Capture the cell that displays the provided text and extract its (X, Y) central coordinate. 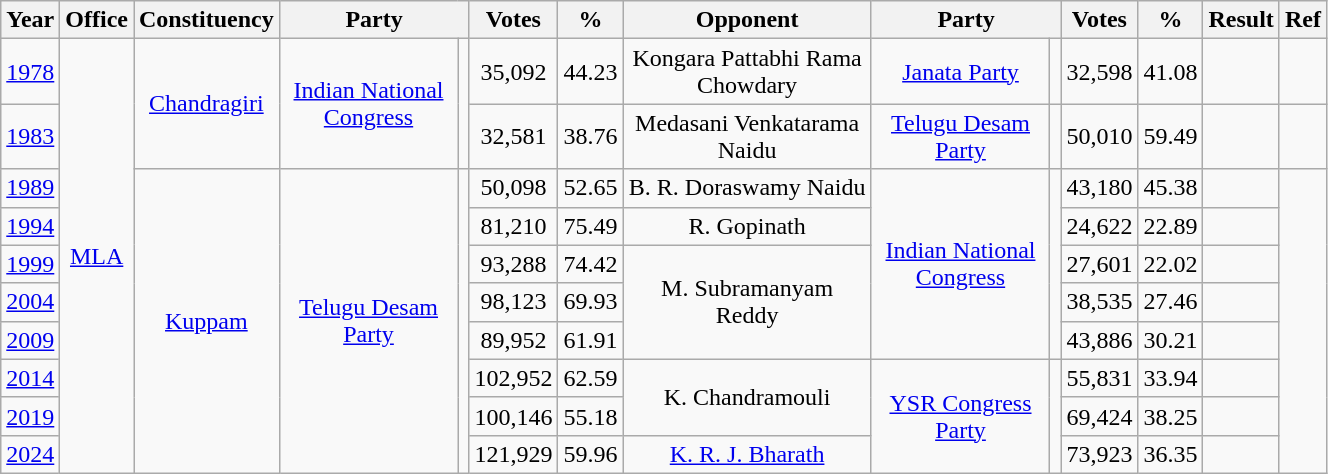
Medasani Venkatarama Naidu (747, 136)
81,210 (514, 226)
1994 (30, 226)
61.91 (590, 340)
2004 (30, 302)
Chandragiri (207, 104)
55,831 (1100, 378)
73,923 (1100, 454)
B. R. Doraswamy Naidu (747, 188)
Opponent (747, 20)
59.96 (590, 454)
102,952 (514, 378)
2009 (30, 340)
55.18 (590, 416)
52.65 (590, 188)
2024 (30, 454)
100,146 (514, 416)
MLA (97, 256)
Result (1241, 20)
38.76 (590, 136)
27.46 (1170, 302)
121,929 (514, 454)
69.93 (590, 302)
98,123 (514, 302)
Office (97, 20)
45.38 (1170, 188)
22.02 (1170, 264)
44.23 (590, 72)
Kongara Pattabhi Rama Chowdary (747, 72)
32,581 (514, 136)
35,092 (514, 72)
1999 (30, 264)
24,622 (1100, 226)
33.94 (1170, 378)
Kuppam (207, 321)
Ref (1302, 20)
89,952 (514, 340)
74.42 (590, 264)
93,288 (514, 264)
YSR Congress Party (960, 416)
38.25 (1170, 416)
50,098 (514, 188)
69,424 (1100, 416)
1978 (30, 72)
38,535 (1100, 302)
36.35 (1170, 454)
Janata Party (960, 72)
75.49 (590, 226)
Constituency (207, 20)
59.49 (1170, 136)
30.21 (1170, 340)
K. Chandramouli (747, 397)
1983 (30, 136)
41.08 (1170, 72)
1989 (30, 188)
43,886 (1100, 340)
Year (30, 20)
M. Subramanyam Reddy (747, 302)
32,598 (1100, 72)
22.89 (1170, 226)
62.59 (590, 378)
R. Gopinath (747, 226)
K. R. J. Bharath (747, 454)
43,180 (1100, 188)
2019 (30, 416)
50,010 (1100, 136)
2014 (30, 378)
27,601 (1100, 264)
